Detect which cell encompasses the target text, then output its [X, Y] center coordinate. 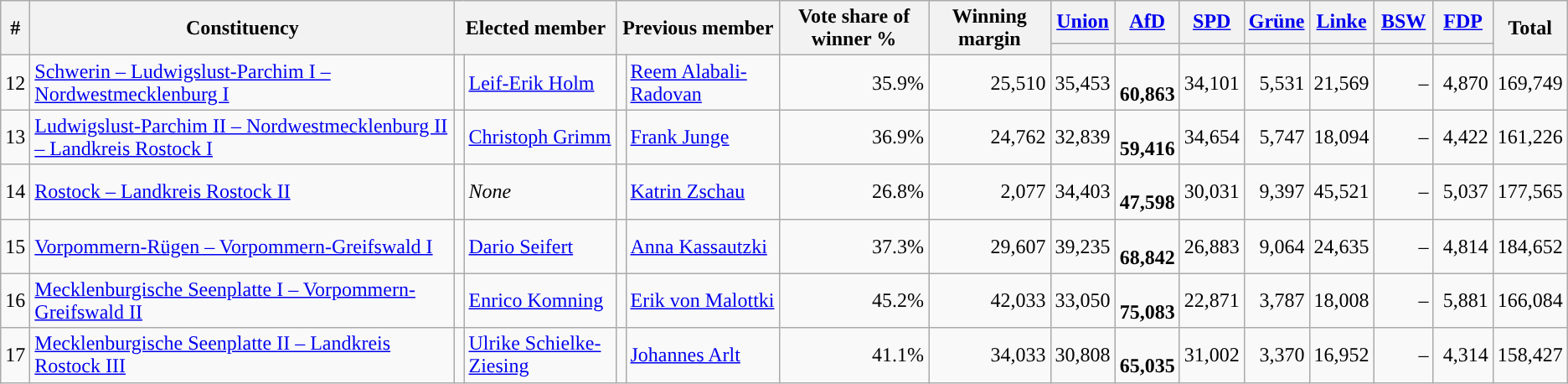
21,569 [1342, 82]
18,094 [1342, 138]
34,101 [1211, 82]
18,008 [1342, 300]
AfD [1148, 22]
None [540, 191]
34,403 [1082, 191]
17 [15, 355]
9,397 [1277, 191]
Mecklenburgische Seenplatte II – Landkreis Rostock III [243, 355]
25,510 [990, 82]
166,084 [1529, 300]
Dario Seifert [540, 246]
177,565 [1529, 191]
26.8% [854, 191]
Erik von Malottki [703, 300]
Katrin Zschau [703, 191]
34,654 [1211, 138]
68,842 [1148, 246]
Total [1529, 29]
37.3% [854, 246]
SPD [1211, 22]
22,871 [1211, 300]
158,427 [1529, 355]
4,814 [1462, 246]
Vorpommern-Rügen – Vorpommern-Greifswald I [243, 246]
30,808 [1082, 355]
14 [15, 191]
29,607 [990, 246]
Schwerin – Ludwigslust-Parchim I – Nordwestmecklenburg I [243, 82]
Rostock – Landkreis Rostock II [243, 191]
BSW [1404, 22]
65,035 [1148, 355]
184,652 [1529, 246]
47,598 [1148, 191]
Mecklenburgische Seenplatte I – Vorpommern-Greifswald II [243, 300]
Christoph Grimm [540, 138]
4,422 [1462, 138]
26,883 [1211, 246]
31,002 [1211, 355]
Grüne [1277, 22]
5,037 [1462, 191]
2,077 [990, 191]
30,031 [1211, 191]
Union [1082, 22]
15 [15, 246]
24,762 [990, 138]
4,314 [1462, 355]
35,453 [1082, 82]
Elected member [536, 29]
12 [15, 82]
Leif-Erik Holm [540, 82]
16,952 [1342, 355]
Previous member [699, 29]
Winning margin [990, 29]
Vote share of winner % [854, 29]
41.1% [854, 355]
42,033 [990, 300]
32,839 [1082, 138]
5,531 [1277, 82]
Anna Kassautzki [703, 246]
FDP [1462, 22]
36.9% [854, 138]
34,033 [990, 355]
35.9% [854, 82]
9,064 [1277, 246]
Linke [1342, 22]
45,521 [1342, 191]
# [15, 29]
Johannes Arlt [703, 355]
Constituency [243, 29]
Frank Junge [703, 138]
3,370 [1277, 355]
39,235 [1082, 246]
Ludwigslust-Parchim II – Nordwestmecklenburg II – Landkreis Rostock I [243, 138]
Ulrike Schielke-Ziesing [540, 355]
169,749 [1529, 82]
24,635 [1342, 246]
5,747 [1277, 138]
45.2% [854, 300]
33,050 [1082, 300]
13 [15, 138]
75,083 [1148, 300]
4,870 [1462, 82]
59,416 [1148, 138]
Enrico Komning [540, 300]
Reem Alabali-Radovan [703, 82]
161,226 [1529, 138]
5,881 [1462, 300]
60,863 [1148, 82]
16 [15, 300]
3,787 [1277, 300]
